Identify which cell holds the provided text, then report its [x, y] central coordinate. 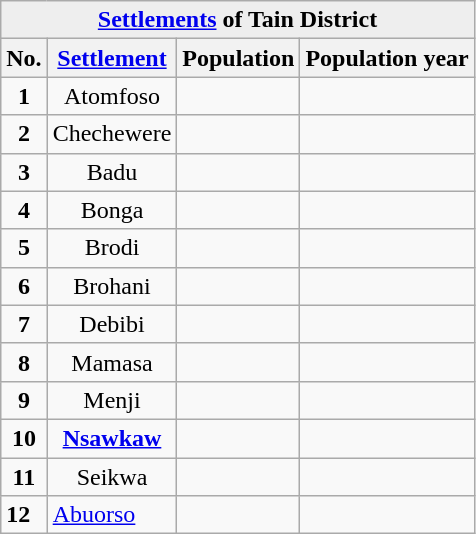
Nsawkaw [112, 438]
6 [24, 286]
3 [24, 172]
4 [24, 210]
Settlement [112, 58]
Population year [387, 58]
Atomfoso [112, 96]
Abuorso [112, 515]
Debibi [112, 324]
9 [24, 400]
12 [24, 515]
Bonga [112, 210]
2 [24, 134]
Mamasa [112, 362]
Menji [112, 400]
1 [24, 96]
11 [24, 477]
Population [238, 58]
Brohani [112, 286]
Settlements of Tain District [238, 20]
Seikwa [112, 477]
Brodi [112, 248]
10 [24, 438]
8 [24, 362]
Chechewere [112, 134]
Badu [112, 172]
No. [24, 58]
5 [24, 248]
7 [24, 324]
